Identify which cell holds the provided text, then report its [X, Y] central coordinate. 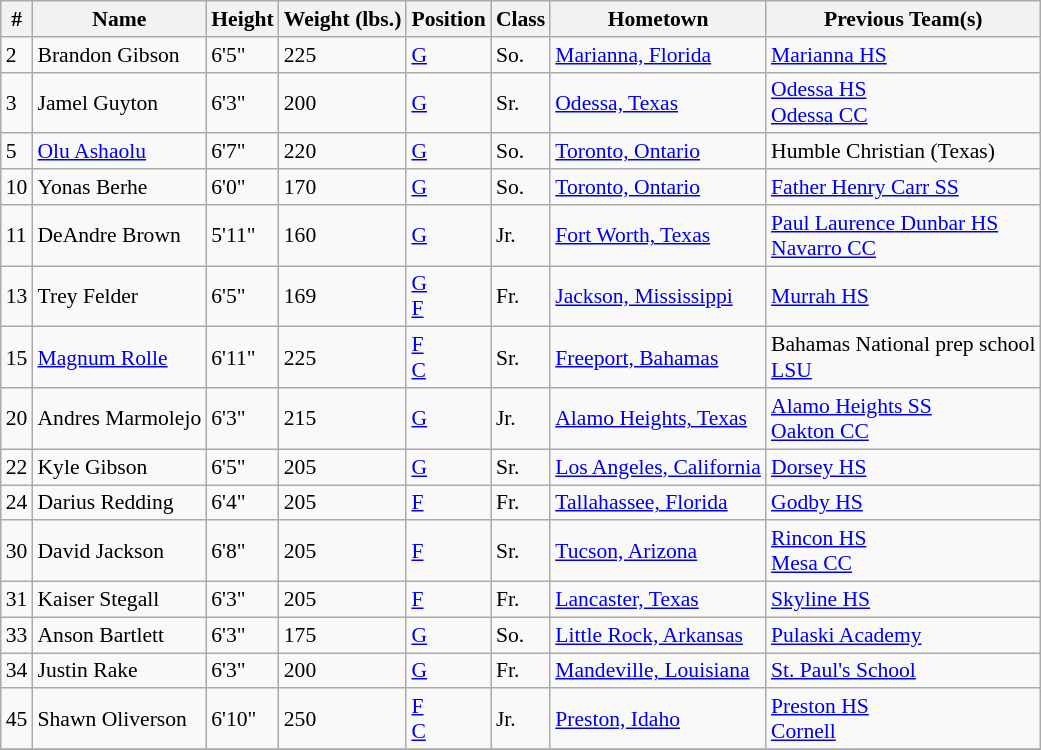
Andres Marmolejo [119, 418]
Little Rock, Arkansas [658, 635]
Class [520, 19]
David Jackson [119, 552]
175 [343, 635]
Godby HS [903, 503]
Preston HSCornell [903, 720]
Justin Rake [119, 671]
Olu Ashaolu [119, 152]
Kaiser Stegall [119, 600]
45 [17, 720]
160 [343, 236]
6'0" [242, 187]
Hometown [658, 19]
Shawn Oliverson [119, 720]
Height [242, 19]
DeAndre Brown [119, 236]
Anson Bartlett [119, 635]
Tallahassee, Florida [658, 503]
Dorsey HS [903, 467]
GF [448, 296]
6'11" [242, 358]
Murrah HS [903, 296]
250 [343, 720]
Previous Team(s) [903, 19]
Rincon HSMesa CC [903, 552]
Fort Worth, Texas [658, 236]
3 [17, 102]
Jamel Guyton [119, 102]
Pulaski Academy [903, 635]
Mandeville, Louisiana [658, 671]
5'11" [242, 236]
Alamo Heights SSOakton CC [903, 418]
Weight (lbs.) [343, 19]
30 [17, 552]
Paul Laurence Dunbar HSNavarro CC [903, 236]
24 [17, 503]
33 [17, 635]
Freeport, Bahamas [658, 358]
Alamo Heights, Texas [658, 418]
6'7" [242, 152]
Name [119, 19]
Trey Felder [119, 296]
6'10" [242, 720]
6'8" [242, 552]
Tucson, Arizona [658, 552]
215 [343, 418]
Yonas Berhe [119, 187]
Kyle Gibson [119, 467]
Los Angeles, California [658, 467]
Brandon Gibson [119, 55]
# [17, 19]
Odessa HSOdessa CC [903, 102]
Preston, Idaho [658, 720]
Father Henry Carr SS [903, 187]
St. Paul's School [903, 671]
11 [17, 236]
Skyline HS [903, 600]
170 [343, 187]
13 [17, 296]
Bahamas National prep schoolLSU [903, 358]
Magnum Rolle [119, 358]
Position [448, 19]
Darius Redding [119, 503]
10 [17, 187]
6'4" [242, 503]
Marianna, Florida [658, 55]
Jackson, Mississippi [658, 296]
169 [343, 296]
Lancaster, Texas [658, 600]
Marianna HS [903, 55]
20 [17, 418]
Odessa, Texas [658, 102]
2 [17, 55]
220 [343, 152]
15 [17, 358]
Humble Christian (Texas) [903, 152]
5 [17, 152]
22 [17, 467]
34 [17, 671]
31 [17, 600]
